Output the (x, y) coordinate of the center of the cell containing the given text.  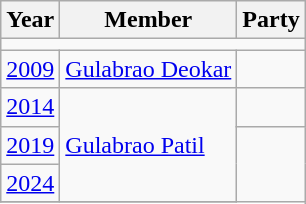
2024 (30, 183)
Gulabrao Patil (148, 145)
2014 (30, 107)
Party (271, 20)
Year (30, 20)
2019 (30, 145)
Gulabrao Deokar (148, 69)
Member (148, 20)
2009 (30, 69)
